Find where the given text appears and provide that cell's center as (X, Y) coordinate. 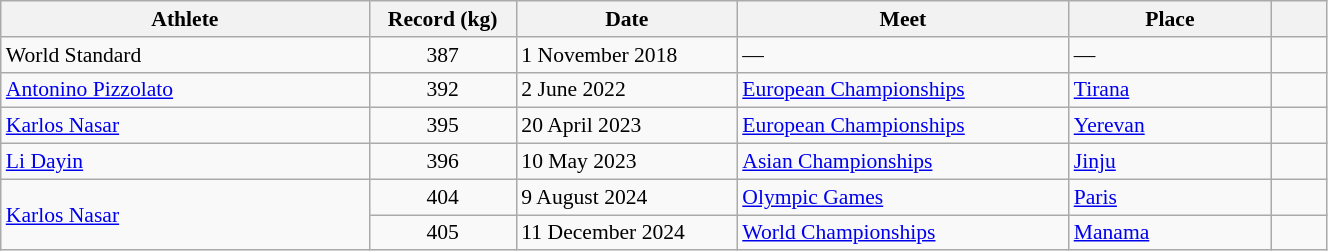
Meet (902, 19)
404 (442, 197)
10 May 2023 (626, 162)
Tirana (1170, 90)
Asian Championships (902, 162)
Date (626, 19)
Li Dayin (185, 162)
World Standard (185, 55)
Record (kg) (442, 19)
World Championships (902, 233)
Antonino Pizzolato (185, 90)
Paris (1170, 197)
20 April 2023 (626, 126)
Athlete (185, 19)
387 (442, 55)
9 August 2024 (626, 197)
392 (442, 90)
396 (442, 162)
Yerevan (1170, 126)
Olympic Games (902, 197)
Place (1170, 19)
2 June 2022 (626, 90)
405 (442, 233)
395 (442, 126)
11 December 2024 (626, 233)
Jinju (1170, 162)
Manama (1170, 233)
1 November 2018 (626, 55)
